Determine the [x, y] coordinate at the center of the cell enclosing the given text.  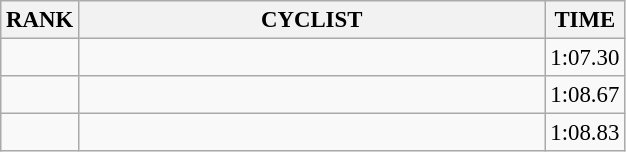
1:08.83 [585, 133]
TIME [585, 20]
1:07.30 [585, 58]
1:08.67 [585, 95]
RANK [40, 20]
CYCLIST [312, 20]
